Search for the cell housing the specified text and yield its [x, y] center coordinate. 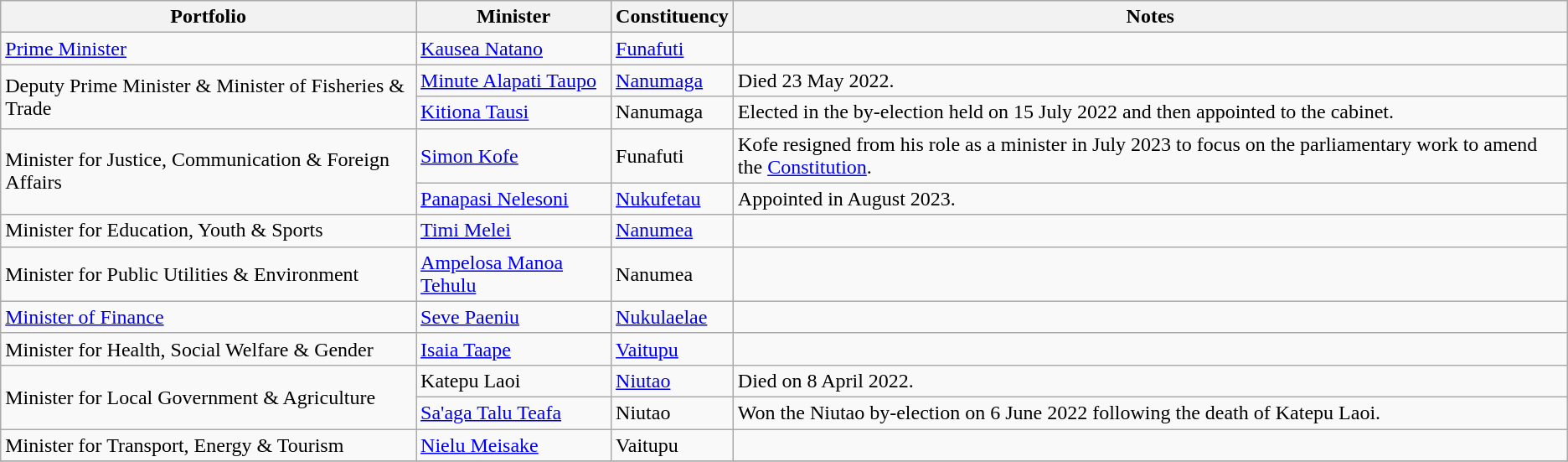
Ampelosa Manoa Tehulu [514, 273]
Panapasi Nelesoni [514, 199]
Won the Niutao by-election on 6 June 2022 following the death of Katepu Laoi. [1150, 413]
Minister for Education, Youth & Sports [209, 231]
Nielu Meisake [514, 445]
Minute Alapati Taupo [514, 80]
Seve Paeniu [514, 317]
Kitiona Tausi [514, 112]
Constituency [673, 17]
Minister [514, 17]
Isaia Taape [514, 349]
Minister for Justice, Communication & Foreign Affairs [209, 171]
Died 23 May 2022. [1150, 80]
Minister for Local Government & Agriculture [209, 397]
Notes [1150, 17]
Timi Melei [514, 231]
Nukulaelae [673, 317]
Died on 8 April 2022. [1150, 381]
Simon Kofe [514, 156]
Elected in the by-election held on 15 July 2022 and then appointed to the cabinet. [1150, 112]
Portfolio [209, 17]
Minister for Health, Social Welfare & Gender [209, 349]
Deputy Prime Minister & Minister of Fisheries & Trade [209, 96]
Minister for Transport, Energy & Tourism [209, 445]
Nukufetau [673, 199]
Kausea Natano [514, 49]
Appointed in August 2023. [1150, 199]
Minister for Public Utilities & Environment [209, 273]
Kofe resigned from his role as a minister in July 2023 to focus on the parliamentary work to amend the Constitution. [1150, 156]
Sa'aga Talu Teafa [514, 413]
Prime Minister [209, 49]
Katepu Laoi [514, 381]
Minister of Finance [209, 317]
